For the text-containing cell, return its midpoint in [x, y] coordinate format. 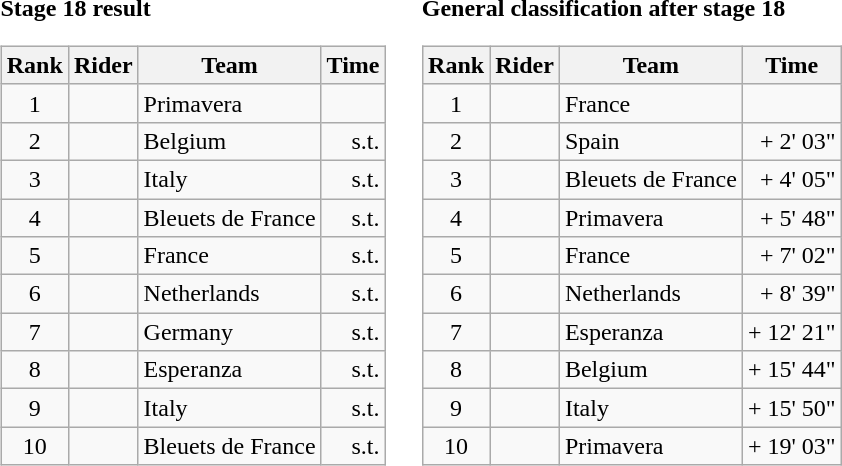
+ 2' 03" [792, 141]
+ 8' 39" [792, 294]
+ 15' 50" [792, 408]
Germany [230, 332]
+ 19' 03" [792, 446]
+ 12' 21" [792, 332]
+ 7' 02" [792, 256]
Spain [650, 141]
+ 5' 48" [792, 217]
+ 15' 44" [792, 370]
+ 4' 05" [792, 179]
